Determine the (x, y) coordinate at the center of the cell enclosing the given text.  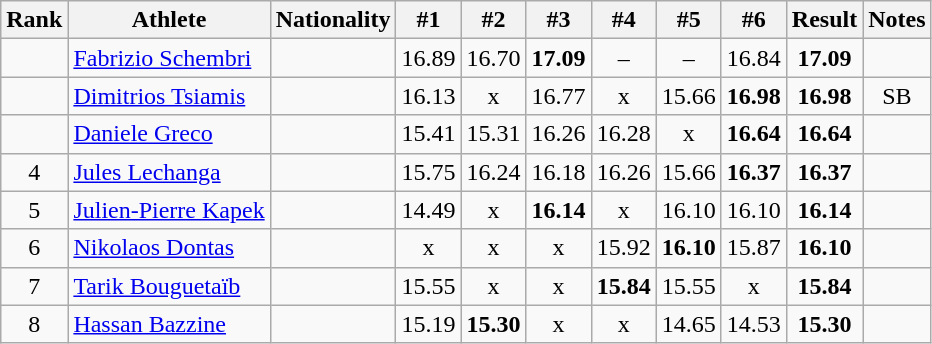
Result (824, 20)
15.19 (428, 324)
16.28 (624, 134)
Nationality (333, 20)
#6 (754, 20)
16.13 (428, 96)
16.70 (494, 58)
Dimitrios Tsiamis (169, 96)
Jules Lechanga (169, 172)
#3 (558, 20)
#4 (624, 20)
14.49 (428, 210)
#1 (428, 20)
4 (34, 172)
6 (34, 248)
Hassan Bazzine (169, 324)
Fabrizio Schembri (169, 58)
15.41 (428, 134)
16.84 (754, 58)
SB (897, 96)
16.89 (428, 58)
16.18 (558, 172)
Tarik Bouguetaïb (169, 286)
15.87 (754, 248)
16.24 (494, 172)
7 (34, 286)
Rank (34, 20)
Daniele Greco (169, 134)
Athlete (169, 20)
#2 (494, 20)
15.31 (494, 134)
Nikolaos Dontas (169, 248)
15.75 (428, 172)
14.53 (754, 324)
16.77 (558, 96)
14.65 (688, 324)
Notes (897, 20)
5 (34, 210)
Julien-Pierre Kapek (169, 210)
#5 (688, 20)
8 (34, 324)
15.92 (624, 248)
